For the text-containing cell, return its midpoint in (x, y) coordinate format. 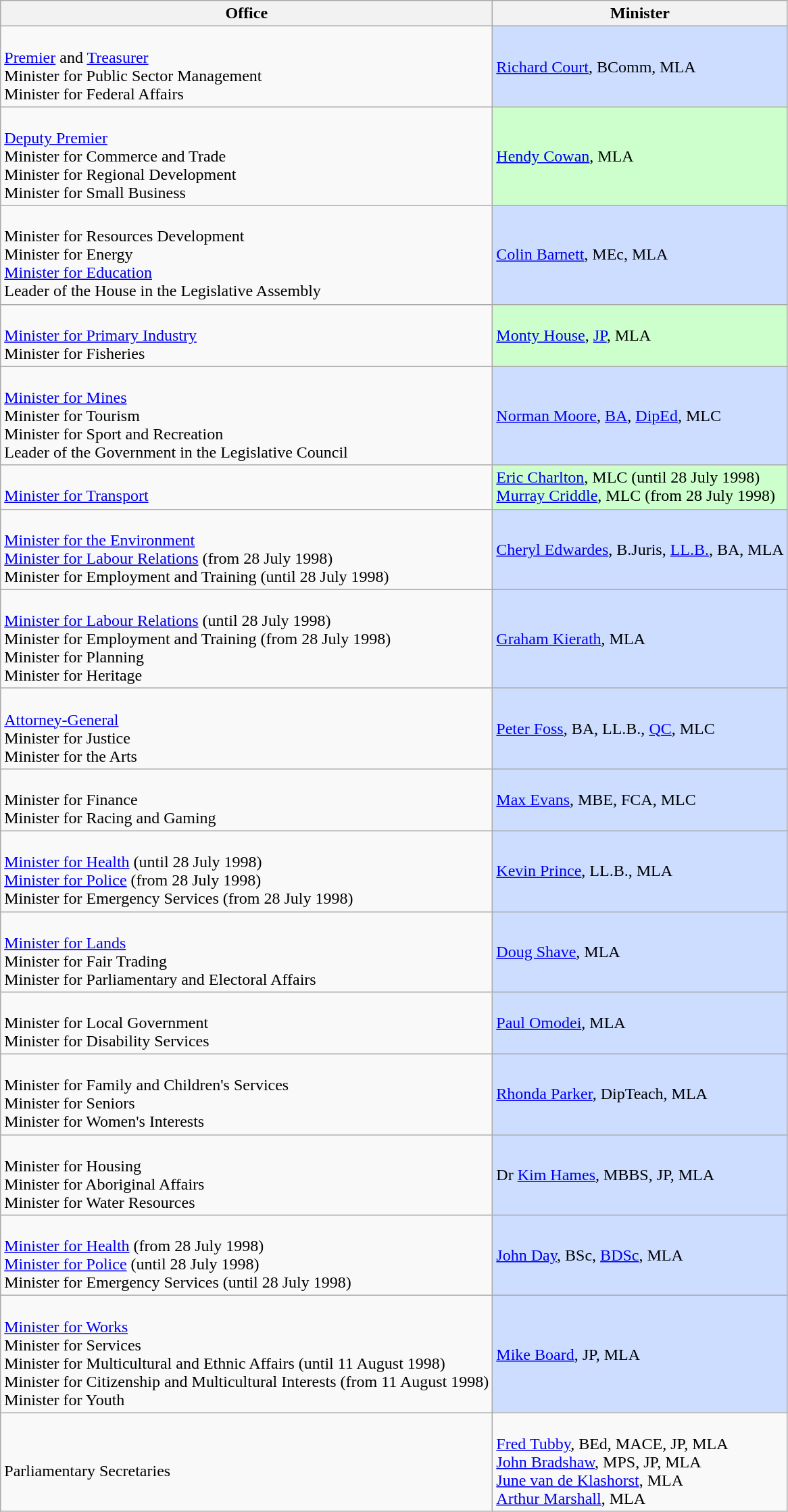
Attorney-General Minister for Justice Minister for the Arts (247, 729)
Hendy Cowan, MLA (640, 156)
Paul Omodei, MLA (640, 1023)
Rhonda Parker, DipTeach, MLA (640, 1095)
Minister for Housing Minister for Aboriginal Affairs Minister for Water Resources (247, 1175)
Max Evans, MBE, FCA, MLC (640, 800)
Minister for Family and Children's Services Minister for Seniors Minister for Women's Interests (247, 1095)
Colin Barnett, MEc, MLA (640, 255)
Eric Charlton, MLC (until 28 July 1998)Murray Criddle, MLC (from 28 July 1998) (640, 487)
Minister for Resources Development Minister for Energy Minister for Education Leader of the House in the Legislative Assembly (247, 255)
Mike Board, JP, MLA (640, 1355)
Graham Kierath, MLA (640, 639)
Peter Foss, BA, LL.B., QC, MLC (640, 729)
Minister for Finance Minister for Racing and Gaming (247, 800)
Dr Kim Hames, MBBS, JP, MLA (640, 1175)
Monty House, JP, MLA (640, 335)
Deputy Premier Minister for Commerce and Trade Minister for Regional Development Minister for Small Business (247, 156)
Minister for the Environment Minister for Labour Relations (from 28 July 1998) Minister for Employment and Training (until 28 July 1998) (247, 549)
Premier and Treasurer Minister for Public Sector Management Minister for Federal Affairs (247, 66)
Minister for Transport (247, 487)
Cheryl Edwardes, B.Juris, LL.B., BA, MLA (640, 549)
Office (247, 14)
Minister for Health (from 28 July 1998) Minister for Police (until 28 July 1998) Minister for Emergency Services (until 28 July 1998) (247, 1256)
Richard Court, BComm, MLA (640, 66)
Kevin Prince, LL.B., MLA (640, 871)
Minister for Lands Minister for Fair Trading Minister for Parliamentary and Electoral Affairs (247, 952)
Doug Shave, MLA (640, 952)
Minister for Primary Industry Minister for Fisheries (247, 335)
Fred Tubby, BEd, MACE, JP, MLA John Bradshaw, MPS, JP, MLA June van de Klashorst, MLA Arthur Marshall, MLA (640, 1462)
Parliamentary Secretaries (247, 1462)
John Day, BSc, BDSc, MLA (640, 1256)
Minister (640, 14)
Norman Moore, BA, DipEd, MLC (640, 416)
Minister for Health (until 28 July 1998) Minister for Police (from 28 July 1998) Minister for Emergency Services (from 28 July 1998) (247, 871)
Minister for Mines Minister for Tourism Minister for Sport and Recreation Leader of the Government in the Legislative Council (247, 416)
Minister for Local Government Minister for Disability Services (247, 1023)
